Search for the cell housing the specified text and yield its [x, y] center coordinate. 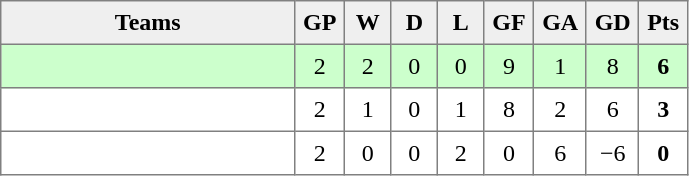
GA [560, 23]
Pts [663, 23]
GP [320, 23]
W [368, 23]
Teams [148, 23]
9 [509, 66]
GF [509, 23]
GD [612, 23]
−6 [612, 153]
D [414, 23]
L [461, 23]
3 [663, 110]
